Identify which cell holds the provided text, then report its (X, Y) central coordinate. 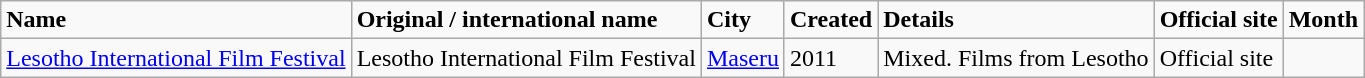
Original / international name (526, 20)
Name (176, 20)
Mixed. Films from Lesotho (1016, 58)
Created (830, 20)
Maseru (742, 58)
Details (1016, 20)
2011 (830, 58)
Month (1323, 20)
City (742, 20)
